Detect which cell encompasses the target text, then output its [x, y] center coordinate. 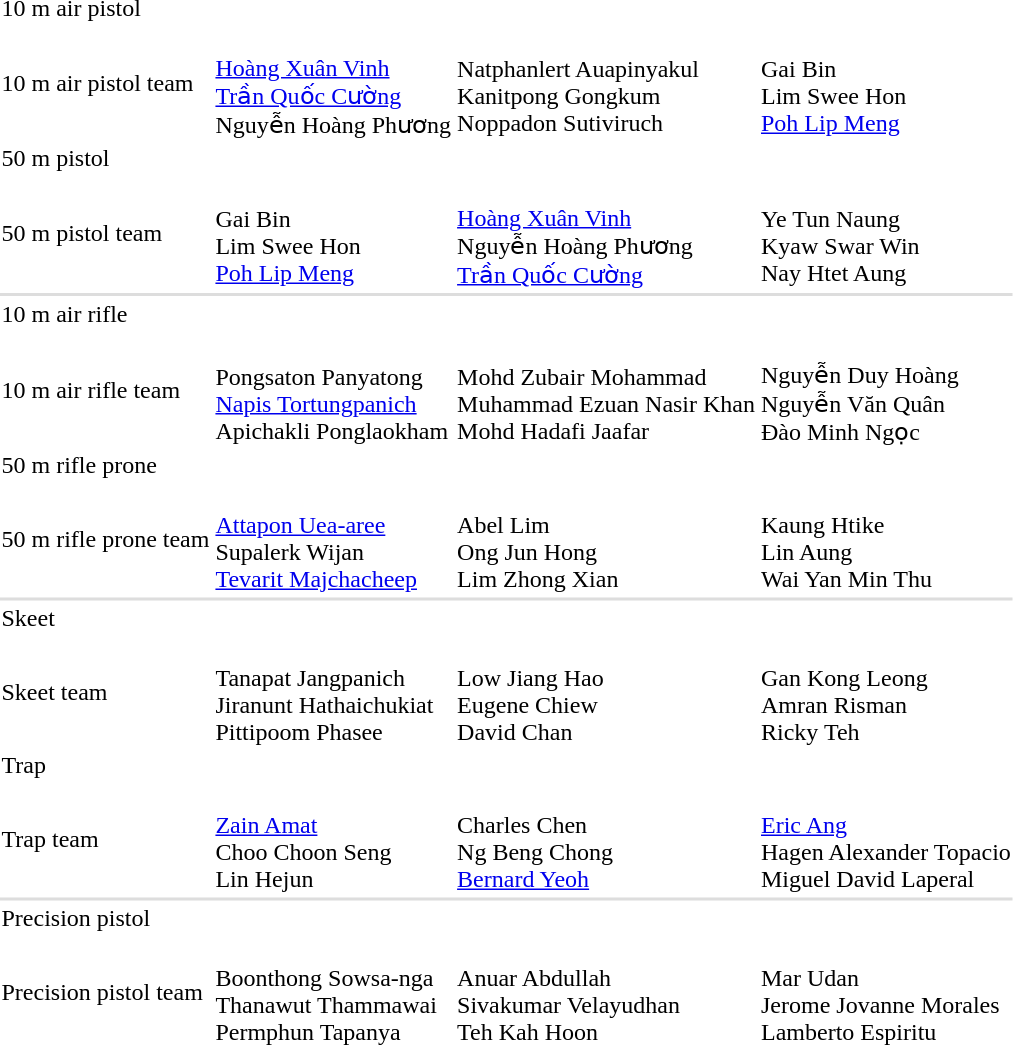
Mohd Zubair MohammadMuhammad Ezuan Nasir KhanMohd Hadafi Jaafar [606, 390]
50 m pistol team [106, 233]
10 m air pistol team [106, 83]
10 m air rifle [106, 314]
Charles ChenNg Beng ChongBernard Yeoh [606, 840]
Precision pistol [106, 919]
Tanapat JangpanichJiranunt HathaichukiatPittipoom Phasee [334, 692]
50 m rifle prone team [106, 540]
Low Jiang HaoEugene ChiewDavid Chan [606, 692]
Hoàng Xuân VinhTrần Quốc CườngNguyễn Hoàng Phương [334, 83]
Gan Kong LeongAmran RismanRicky Teh [886, 692]
Nguyễn Duy HoàngNguyễn Văn QuânĐào Minh Ngọc [886, 390]
Natphanlert AuapinyakulKanitpong GongkumNoppadon Sutiviruch [606, 83]
Kaung HtikeLin AungWai Yan Min Thu [886, 540]
Abel LimOng Jun HongLim Zhong Xian [606, 540]
Pongsaton PanyatongNapis TortungpanichApichakli Ponglaokham [334, 390]
Trap team [106, 840]
10 m air rifle team [106, 390]
Trap [106, 765]
Hoàng Xuân VinhNguyễn Hoàng PhươngTrần Quốc Cường [606, 233]
50 m rifle prone [106, 465]
Eric AngHagen Alexander TopacioMiguel David Laperal [886, 840]
Skeet [106, 619]
Ye Tun NaungKyaw Swar WinNay Htet Aung [886, 233]
Zain AmatChoo Choon SengLin Hejun [334, 840]
Skeet team [106, 692]
Attapon Uea-areeSupalerk WijanTevarit Majchacheep [334, 540]
50 m pistol [106, 158]
